Detect which cell encompasses the target text, then output its (X, Y) center coordinate. 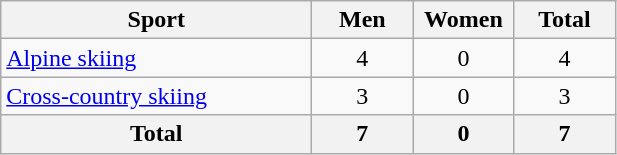
Women (464, 20)
Cross-country skiing (156, 96)
Men (362, 20)
Alpine skiing (156, 58)
Sport (156, 20)
